Scan for the cell matching the given text and deliver its [x, y] coordinate at center. 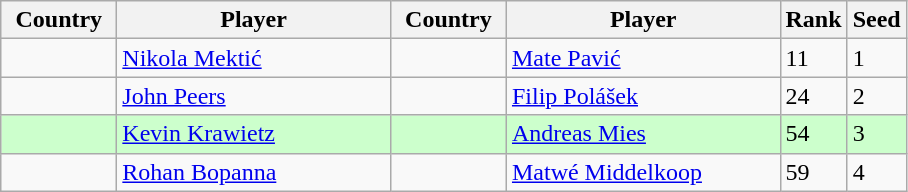
Filip Polášek [643, 96]
Mate Pavić [643, 58]
John Peers [254, 96]
Andreas Mies [643, 134]
Matwé Middelkoop [643, 172]
4 [876, 172]
59 [814, 172]
24 [814, 96]
54 [814, 134]
Nikola Mektić [254, 58]
Seed [876, 20]
2 [876, 96]
Rohan Bopanna [254, 172]
1 [876, 58]
11 [814, 58]
Kevin Krawietz [254, 134]
Rank [814, 20]
3 [876, 134]
